Detect which cell encompasses the target text, then output its (x, y) center coordinate. 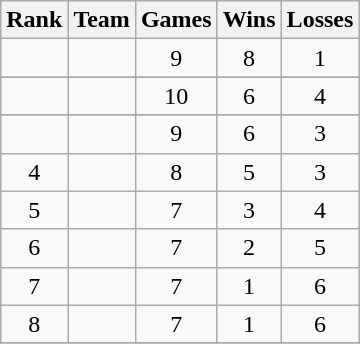
Wins (249, 20)
Rank (34, 20)
Losses (320, 20)
10 (176, 96)
Games (176, 20)
Team (102, 20)
2 (249, 248)
